From the cell containing the given text, extract its center point as [x, y] coordinate. 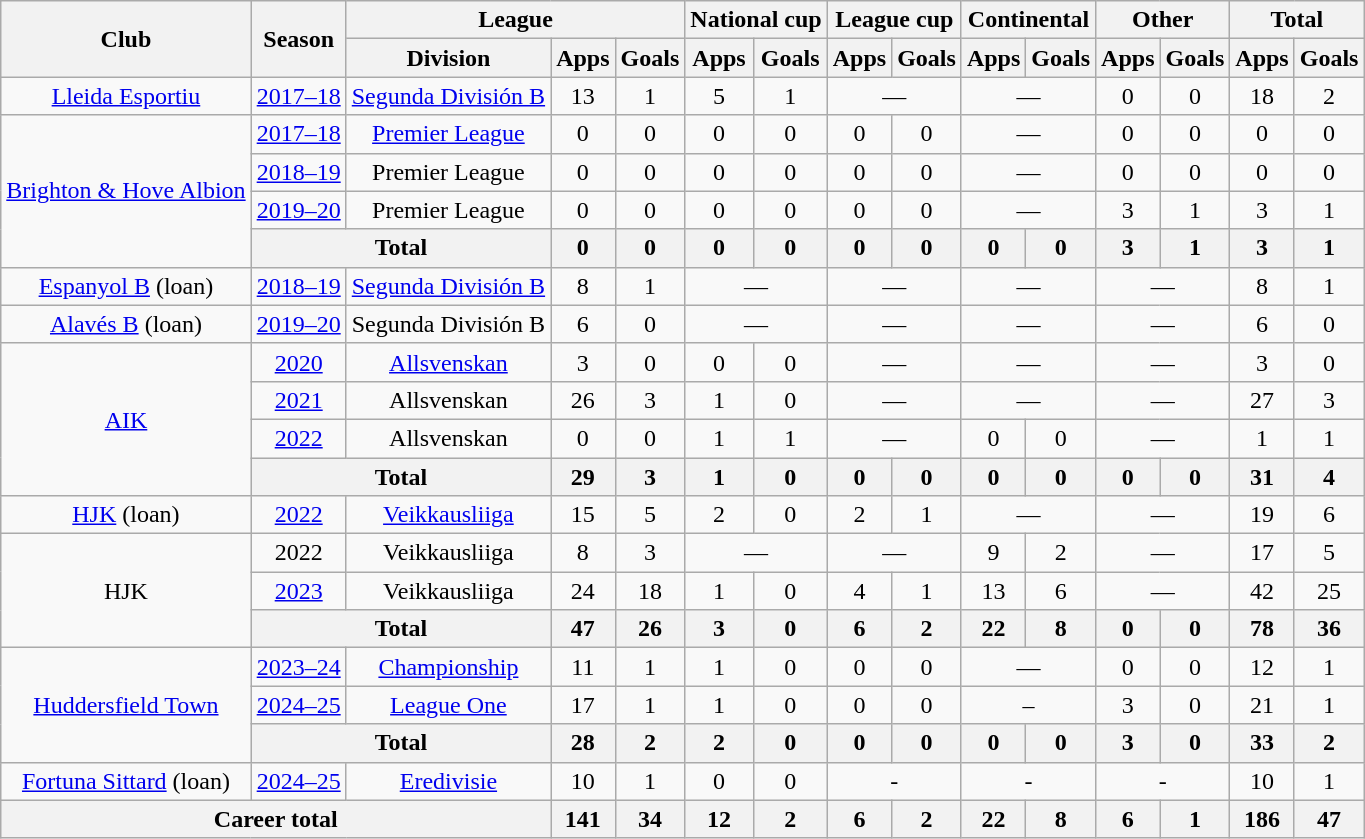
42 [1262, 591]
2020 [298, 362]
24 [583, 591]
Division [448, 58]
9 [993, 553]
78 [1262, 629]
36 [1329, 629]
AIK [126, 419]
Lleida Esportiu [126, 96]
27 [1262, 400]
Continental [1028, 20]
HJK (loan) [126, 515]
11 [583, 667]
Brighton & Hove Albion [126, 191]
29 [583, 477]
2023–24 [298, 667]
Championship [448, 667]
– [1028, 705]
Season [298, 39]
Other [1163, 20]
Alavés B (loan) [126, 324]
Espanyol B (loan) [126, 286]
34 [650, 819]
25 [1329, 591]
15 [583, 515]
Fortuna Sittard (loan) [126, 781]
HJK [126, 591]
2021 [298, 400]
33 [1262, 743]
Huddersfield Town [126, 705]
141 [583, 819]
Eredivisie [448, 781]
League cup [894, 20]
28 [583, 743]
League One [448, 705]
National cup [756, 20]
19 [1262, 515]
21 [1262, 705]
186 [1262, 819]
31 [1262, 477]
2023 [298, 591]
League [516, 20]
Club [126, 39]
Career total [276, 819]
